Scan for the cell matching the given text and deliver its [X, Y] coordinate at center. 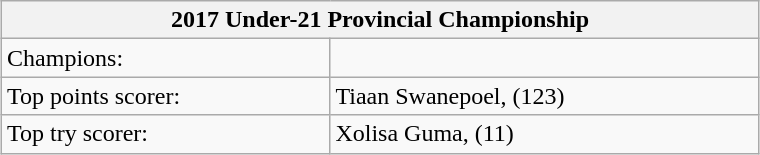
Tiaan Swanepoel, (123) [544, 96]
Top points scorer: [166, 96]
Champions: [166, 58]
Top try scorer: [166, 134]
2017 Under-21 Provincial Championship [380, 20]
Xolisa Guma, (11) [544, 134]
